Find where the given text appears and provide that cell's center as [x, y] coordinate. 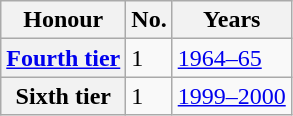
Honour [64, 20]
Fourth tier [64, 58]
1964–65 [232, 58]
No. [149, 20]
1999–2000 [232, 96]
Sixth tier [64, 96]
Years [232, 20]
